Locate the cell with the specified text and output its (X, Y) center coordinate. 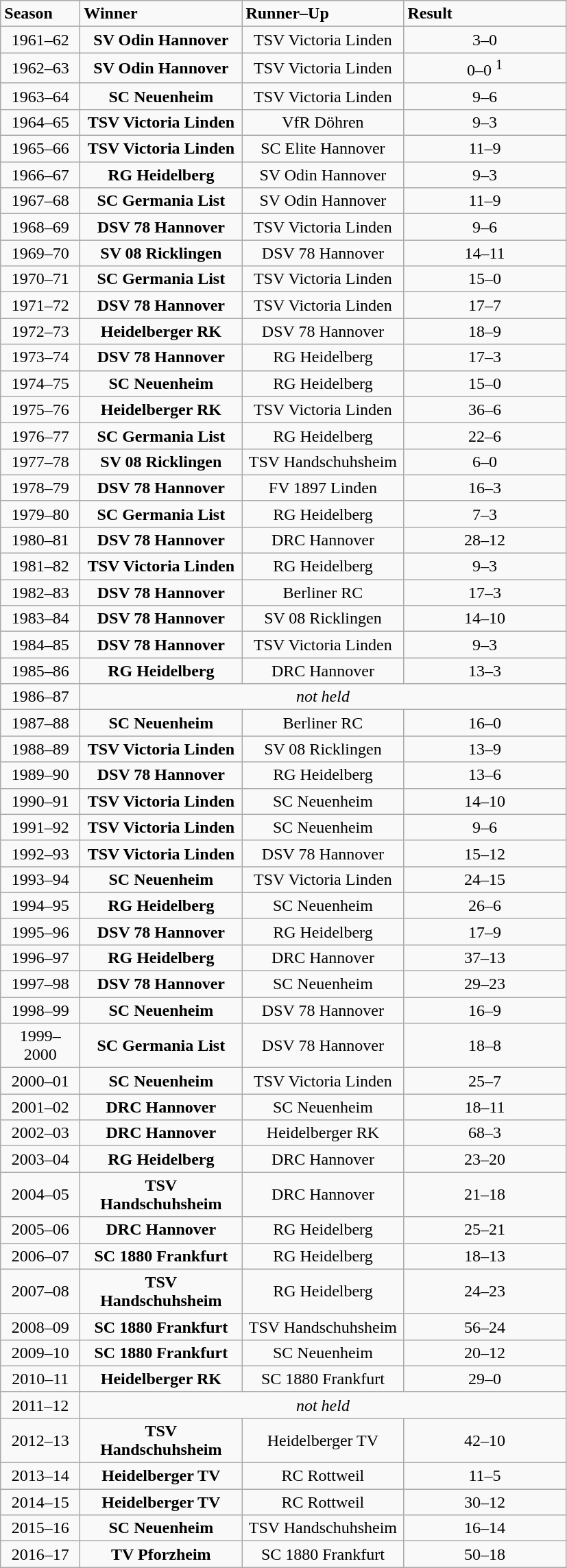
1989–90 (40, 775)
1996–97 (40, 958)
18–13 (485, 1256)
37–13 (485, 958)
2016–17 (40, 1554)
29–0 (485, 1379)
13–6 (485, 775)
2005–06 (40, 1230)
1968–69 (40, 227)
Runner–Up (323, 14)
1971–72 (40, 305)
1999–2000 (40, 1045)
23–20 (485, 1159)
24–23 (485, 1291)
17–9 (485, 931)
18–11 (485, 1107)
0–0 1 (485, 69)
29–23 (485, 984)
1992–93 (40, 853)
1977–78 (40, 462)
1986–87 (40, 697)
1976–77 (40, 436)
2010–11 (40, 1379)
17–7 (485, 305)
24–15 (485, 879)
1974–75 (40, 383)
2001–02 (40, 1107)
16–14 (485, 1528)
2013–14 (40, 1476)
1987–88 (40, 723)
1997–98 (40, 984)
2004–05 (40, 1195)
2011–12 (40, 1405)
1998–99 (40, 1010)
1984–85 (40, 645)
Winner (161, 14)
18–9 (485, 331)
1972–73 (40, 331)
7–3 (485, 514)
1975–76 (40, 409)
1982–83 (40, 593)
6–0 (485, 462)
1980–81 (40, 540)
1981–82 (40, 567)
1983–84 (40, 619)
Season (40, 14)
1985–86 (40, 671)
1970–71 (40, 279)
2015–16 (40, 1528)
42–10 (485, 1440)
30–12 (485, 1502)
TV Pforzheim (161, 1554)
26–6 (485, 905)
1962–63 (40, 69)
28–12 (485, 540)
16–0 (485, 723)
1988–89 (40, 749)
1966–67 (40, 175)
1969–70 (40, 253)
1993–94 (40, 879)
1979–80 (40, 514)
3–0 (485, 40)
Result (485, 14)
1995–96 (40, 931)
2000–01 (40, 1081)
1965–66 (40, 149)
2007–08 (40, 1291)
21–18 (485, 1195)
1964–65 (40, 122)
VfR Döhren (323, 122)
14–11 (485, 253)
2012–13 (40, 1440)
2003–04 (40, 1159)
11–5 (485, 1476)
15–12 (485, 853)
2002–03 (40, 1133)
25–7 (485, 1081)
25–21 (485, 1230)
18–8 (485, 1045)
1973–74 (40, 357)
16–3 (485, 488)
1967–68 (40, 201)
SC Elite Hannover (323, 149)
1994–95 (40, 905)
1961–62 (40, 40)
16–9 (485, 1010)
68–3 (485, 1133)
2006–07 (40, 1256)
2008–09 (40, 1327)
50–18 (485, 1554)
20–12 (485, 1353)
13–3 (485, 671)
1978–79 (40, 488)
2014–15 (40, 1502)
56–24 (485, 1327)
FV 1897 Linden (323, 488)
22–6 (485, 436)
1990–91 (40, 801)
13–9 (485, 749)
2009–10 (40, 1353)
36–6 (485, 409)
1991–92 (40, 827)
1963–64 (40, 96)
